Provide the [x, y] coordinate of the cell's center where the given text is located.  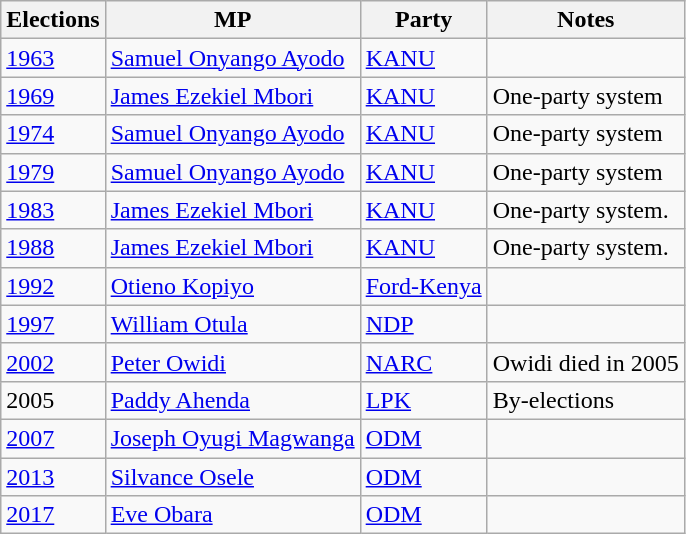
William Otula [232, 324]
Party [424, 20]
Eve Obara [232, 515]
Joseph Oyugi Magwanga [232, 438]
1997 [53, 324]
MP [232, 20]
1974 [53, 134]
Peter Owidi [232, 362]
Silvance Osele [232, 477]
1988 [53, 248]
Otieno Kopiyo [232, 286]
Owidi died in 2005 [586, 362]
2007 [53, 438]
2005 [53, 400]
Notes [586, 20]
1992 [53, 286]
NDP [424, 324]
Paddy Ahenda [232, 400]
NARC [424, 362]
2002 [53, 362]
Ford-Kenya [424, 286]
1983 [53, 210]
By-elections [586, 400]
1979 [53, 172]
2013 [53, 477]
1969 [53, 96]
1963 [53, 58]
Elections [53, 20]
LPK [424, 400]
2017 [53, 515]
